From the cell containing the given text, extract its center point as [X, Y] coordinate. 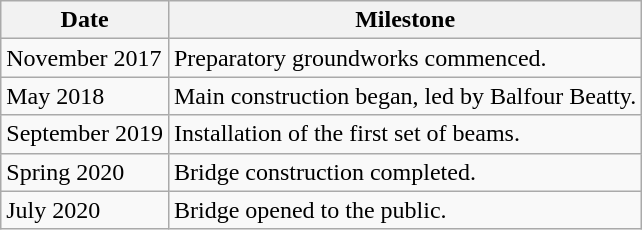
November 2017 [85, 58]
July 2020 [85, 210]
Spring 2020 [85, 172]
Installation of the first set of beams. [404, 134]
Preparatory groundworks commenced. [404, 58]
Bridge construction completed. [404, 172]
Milestone [404, 20]
May 2018 [85, 96]
Date [85, 20]
September 2019 [85, 134]
Bridge opened to the public. [404, 210]
Main construction began, led by Balfour Beatty. [404, 96]
